Provide the [x, y] coordinate of the cell's center where the given text is located.  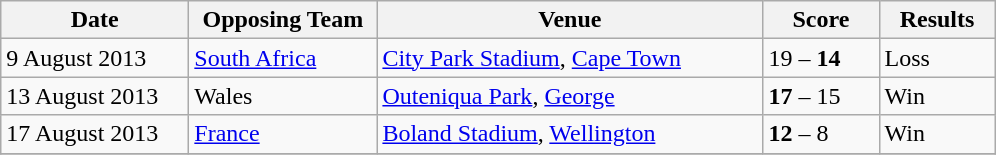
17 – 15 [821, 96]
17 August 2013 [95, 134]
City Park Stadium, Cape Town [570, 58]
Outeniqua Park, George [570, 96]
Loss [937, 58]
Score [821, 20]
Results [937, 20]
France [283, 134]
Venue [570, 20]
Opposing Team [283, 20]
19 – 14 [821, 58]
Date [95, 20]
South Africa [283, 58]
12 – 8 [821, 134]
Wales [283, 96]
9 August 2013 [95, 58]
Boland Stadium, Wellington [570, 134]
13 August 2013 [95, 96]
